From the cell containing the given text, extract its center point as (X, Y) coordinate. 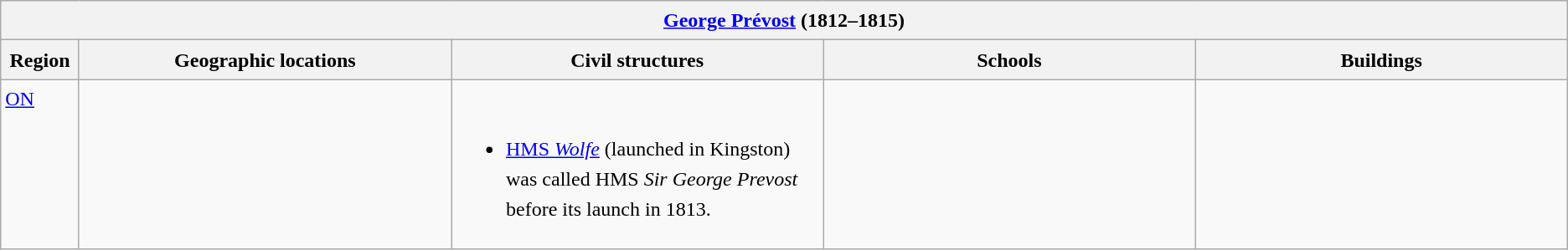
Schools (1009, 60)
Civil structures (637, 60)
HMS Wolfe (launched in Kingston) was called HMS Sir George Prevost before its launch in 1813. (637, 164)
ON (40, 164)
Geographic locations (265, 60)
George Prévost (1812–1815) (784, 20)
Region (40, 60)
Buildings (1381, 60)
